Return the [x, y] coordinate for the center point of the cell that contains the specified text.  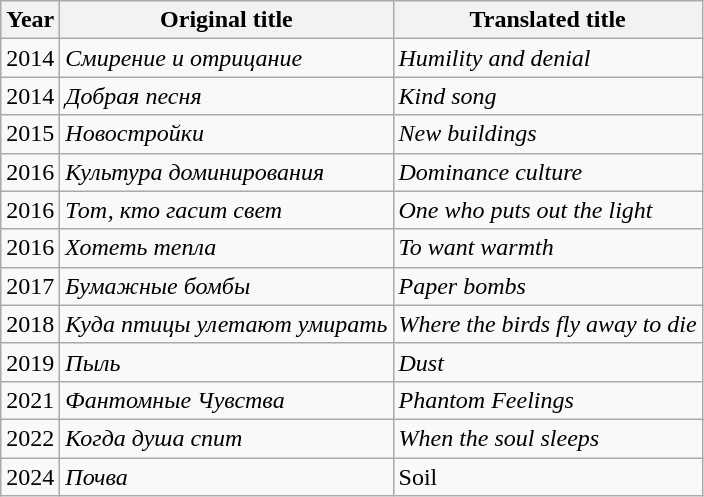
Тот, кто гасит свет [226, 210]
Смирение и отрицание [226, 58]
Kind song [548, 96]
Paper bombs [548, 286]
Н​о​в​о​с​т​р​о​й​к​и [226, 134]
Soil [548, 477]
Почва [226, 477]
Translated title [548, 20]
2017 [30, 286]
Бумажные бомбы [226, 286]
Добрая песня [226, 96]
Where the birds fly away to die [548, 324]
When the soul sleeps [548, 438]
Культура доминирования [226, 172]
Когда душа спит [226, 438]
Dominance culture [548, 172]
Original title [226, 20]
2021 [30, 400]
Year [30, 20]
Phantom Feelings [548, 400]
Пыль [226, 362]
Dust [548, 362]
Humility and denial [548, 58]
Куда птицы улетают умирать [226, 324]
2024 [30, 477]
One who puts out the light [548, 210]
New buildings [548, 134]
2015 [30, 134]
2019 [30, 362]
Хотеть тепла [226, 248]
2022 [30, 438]
2018 [30, 324]
Фантомные Чувства [226, 400]
To want warmth [548, 248]
